Identify which cell holds the provided text, then report its [x, y] central coordinate. 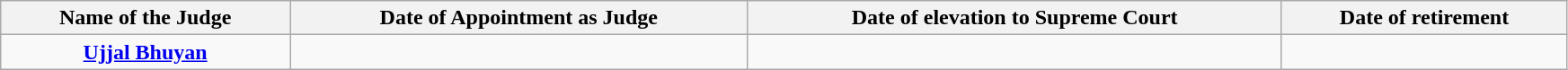
Ujjal Bhuyan [146, 52]
Date of Appointment as Judge [519, 18]
Date of retirement [1423, 18]
Name of the Judge [146, 18]
Date of elevation to Supreme Court [1014, 18]
